Search for the cell housing the specified text and yield its (x, y) center coordinate. 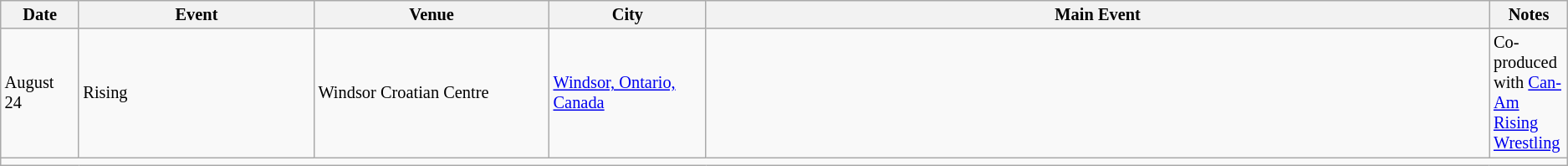
Co-produced with Can-Am Rising Wrestling (1529, 93)
Main Event (1097, 14)
Venue (432, 14)
Date (40, 14)
City (627, 14)
Windsor, Ontario, Canada (627, 93)
Rising (196, 93)
Event (196, 14)
Windsor Croatian Centre (432, 93)
Notes (1529, 14)
August 24 (40, 93)
